Return the (X, Y) coordinate for the center point of the cell that contains the specified text.  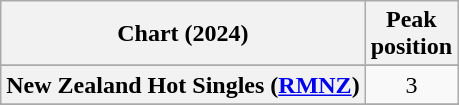
3 (411, 85)
New Zealand Hot Singles (RMNZ) (183, 85)
Chart (2024) (183, 34)
Peakposition (411, 34)
